Provide the [x, y] coordinate of the cell's center where the given text is located.  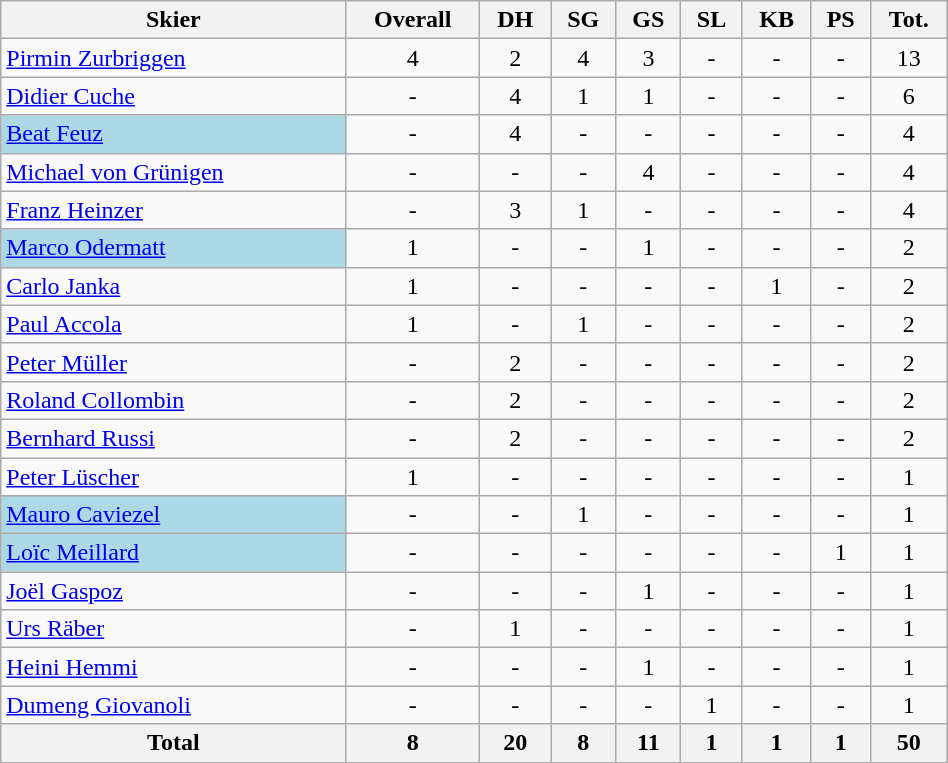
Didier Cuche [174, 96]
Franz Heinzer [174, 210]
Roland Collombin [174, 400]
11 [648, 743]
Carlo Janka [174, 286]
PS [840, 20]
Total [174, 743]
50 [908, 743]
Beat Feuz [174, 134]
Paul Accola [174, 324]
Urs Räber [174, 629]
KB [776, 20]
SL [712, 20]
Pirmin Zurbriggen [174, 58]
Bernhard Russi [174, 438]
Joël Gaspoz [174, 591]
Overall [413, 20]
20 [516, 743]
Tot. [908, 20]
Mauro Caviezel [174, 515]
GS [648, 20]
Marco Odermatt [174, 248]
Michael von Grünigen [174, 172]
Dumeng Giovanoli [174, 705]
13 [908, 58]
Peter Müller [174, 362]
Heini Hemmi [174, 667]
Skier [174, 20]
6 [908, 96]
Peter Lüscher [174, 477]
SG [584, 20]
Loïc Meillard [174, 553]
DH [516, 20]
